Provide the (X, Y) coordinate of the cell's center where the given text is located.  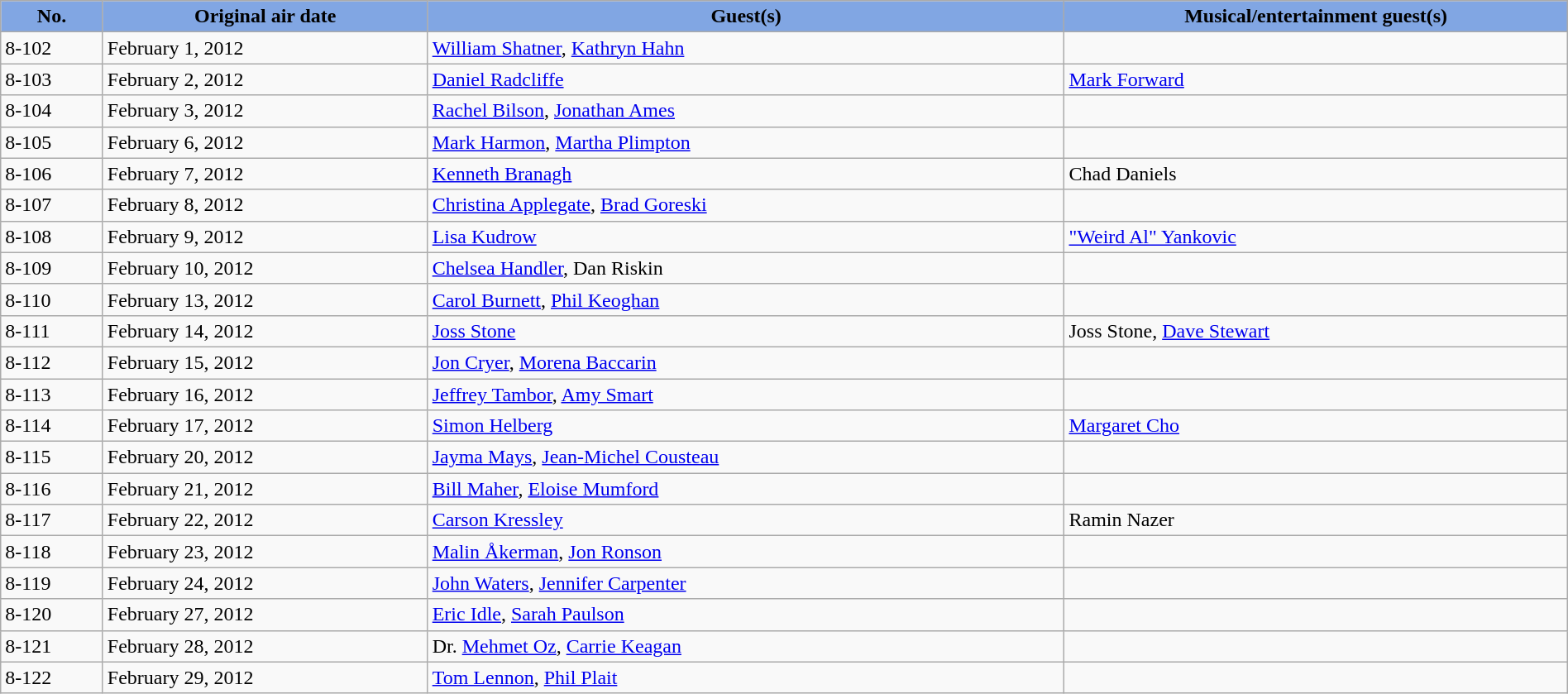
8-114 (52, 426)
Jon Cryer, Morena Baccarin (746, 362)
Musical/entertainment guest(s) (1316, 17)
8-120 (52, 615)
February 17, 2012 (265, 426)
Joss Stone (746, 331)
February 27, 2012 (265, 615)
February 23, 2012 (265, 552)
February 1, 2012 (265, 48)
John Waters, Jennifer Carpenter (746, 583)
"Weird Al" Yankovic (1316, 237)
Dr. Mehmet Oz, Carrie Keagan (746, 646)
February 21, 2012 (265, 489)
February 24, 2012 (265, 583)
Simon Helberg (746, 426)
February 7, 2012 (265, 174)
February 8, 2012 (265, 205)
8-103 (52, 79)
February 6, 2012 (265, 142)
8-116 (52, 489)
Tom Lennon, Phil Plait (746, 677)
Eric Idle, Sarah Paulson (746, 615)
Chad Daniels (1316, 174)
February 2, 2012 (265, 79)
8-102 (52, 48)
February 14, 2012 (265, 331)
Ramin Nazer (1316, 520)
Carol Burnett, Phil Keoghan (746, 299)
February 9, 2012 (265, 237)
No. (52, 17)
8-119 (52, 583)
8-105 (52, 142)
8-122 (52, 677)
Jayma Mays, Jean-Michel Cousteau (746, 457)
Joss Stone, Dave Stewart (1316, 331)
8-112 (52, 362)
William Shatner, Kathryn Hahn (746, 48)
8-110 (52, 299)
Jeffrey Tambor, Amy Smart (746, 395)
Mark Forward (1316, 79)
February 10, 2012 (265, 268)
February 3, 2012 (265, 111)
8-109 (52, 268)
Guest(s) (746, 17)
Daniel Radcliffe (746, 79)
February 28, 2012 (265, 646)
8-117 (52, 520)
February 13, 2012 (265, 299)
Lisa Kudrow (746, 237)
February 20, 2012 (265, 457)
8-121 (52, 646)
Margaret Cho (1316, 426)
Carson Kressley (746, 520)
8-111 (52, 331)
Bill Maher, Eloise Mumford (746, 489)
8-113 (52, 395)
February 15, 2012 (265, 362)
Original air date (265, 17)
8-108 (52, 237)
Kenneth Branagh (746, 174)
February 29, 2012 (265, 677)
8-104 (52, 111)
8-118 (52, 552)
Malin Åkerman, Jon Ronson (746, 552)
Christina Applegate, Brad Goreski (746, 205)
February 22, 2012 (265, 520)
Mark Harmon, Martha Plimpton (746, 142)
8-107 (52, 205)
8-115 (52, 457)
Chelsea Handler, Dan Riskin (746, 268)
Rachel Bilson, Jonathan Ames (746, 111)
8-106 (52, 174)
February 16, 2012 (265, 395)
